Return [x, y] of the center of cell containing provided text 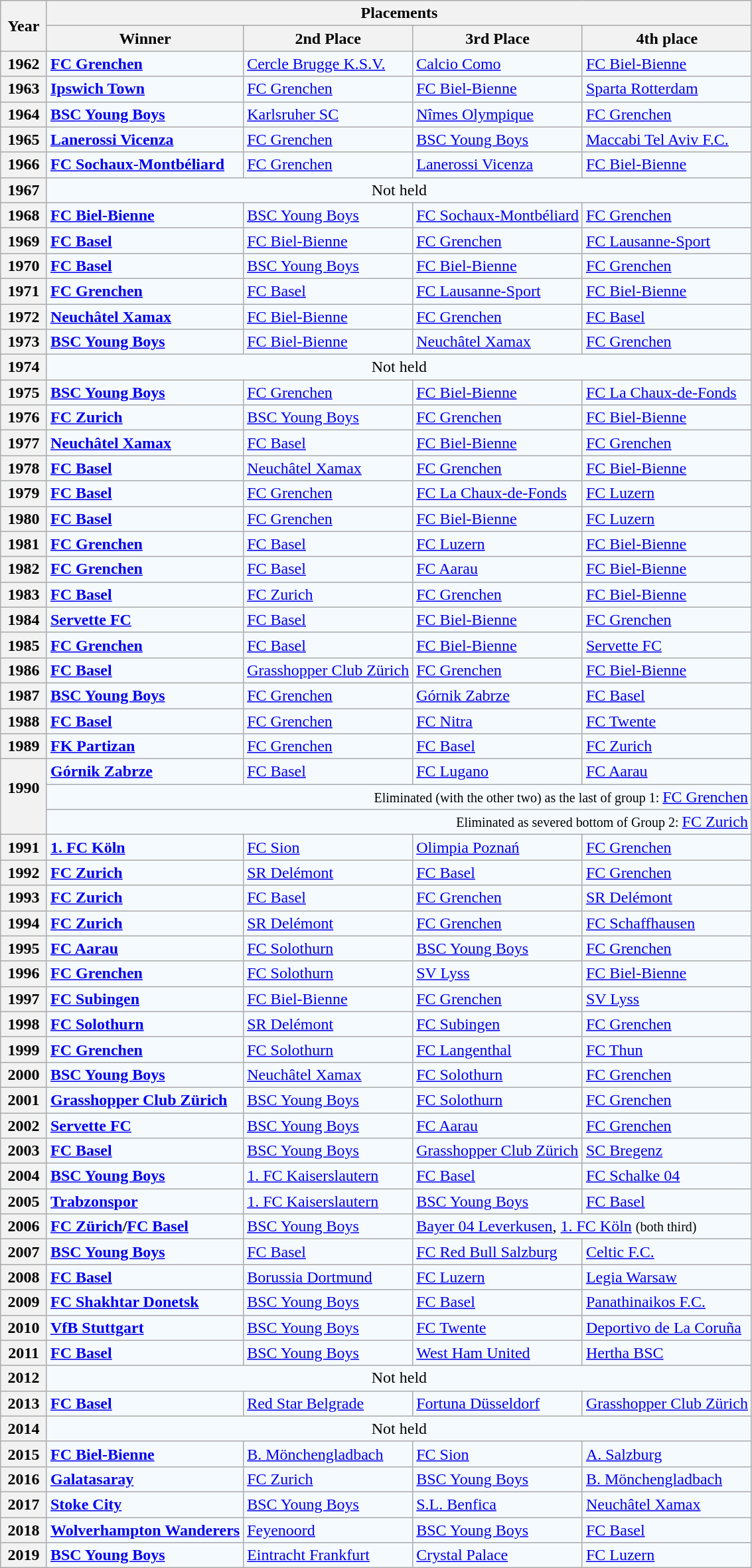
Panathinaikos F.C. [666, 1302]
Winner [145, 39]
Crystal Palace [498, 1555]
2011 [24, 1353]
2017 [24, 1504]
Borussia Dortmund [328, 1277]
4th place [666, 39]
2nd Place [328, 39]
2001 [24, 1100]
2014 [24, 1429]
Cercle Brugge K.S.V. [328, 64]
Celtic F.C. [666, 1252]
1984 [24, 620]
1969 [24, 240]
1991 [24, 847]
Olimpia Poznań [498, 847]
Stoke City [145, 1504]
1992 [24, 873]
West Ham United [498, 1353]
2012 [24, 1378]
S.L. Benfica [498, 1504]
2009 [24, 1302]
FC Schaffhausen [666, 923]
1994 [24, 923]
2003 [24, 1151]
FC Shakhtar Donetsk [145, 1302]
1982 [24, 569]
1999 [24, 1049]
1971 [24, 291]
1985 [24, 645]
Galatasaray [145, 1479]
Nîmes Olympique [498, 114]
1990 [24, 797]
Bayer 04 Leverkusen, 1. FC Köln (both third) [583, 1227]
2019 [24, 1555]
2007 [24, 1252]
Wolverhampton Wanderers [145, 1529]
FK Partizan [145, 746]
FC Schalke 04 [666, 1176]
FC Thun [666, 1049]
2013 [24, 1403]
SC Bregenz [666, 1151]
1980 [24, 519]
Karlsruher SC [328, 114]
1965 [24, 139]
1967 [24, 190]
1986 [24, 670]
1973 [24, 342]
1. FC Köln [145, 847]
Eliminated as severed bottom of Group 2: FC Zurich [399, 822]
FC Lugano [498, 772]
VfB Stuttgart [145, 1328]
1993 [24, 898]
Deportivo de La Coruña [666, 1328]
1963 [24, 89]
Ipswich Town [145, 89]
1977 [24, 443]
2015 [24, 1454]
2002 [24, 1126]
FC Red Bull Salzburg [498, 1252]
1976 [24, 418]
1995 [24, 948]
2018 [24, 1529]
Eintracht Frankfurt [328, 1555]
1970 [24, 266]
Legia Warsaw [666, 1277]
2016 [24, 1479]
FC Langenthal [498, 1049]
1964 [24, 114]
1997 [24, 999]
2005 [24, 1201]
Maccabi Tel Aviv F.C. [666, 139]
1996 [24, 974]
2008 [24, 1277]
1968 [24, 215]
1974 [24, 367]
Year [24, 26]
Eliminated (with the other two) as the last of group 1: FC Grenchen [399, 797]
Feyenoord [328, 1529]
Placements [399, 13]
1989 [24, 746]
1979 [24, 493]
1983 [24, 594]
Calcio Como [498, 64]
1981 [24, 544]
2006 [24, 1227]
Red Star Belgrade [328, 1403]
2004 [24, 1176]
1972 [24, 317]
Trabzonspor [145, 1201]
FC Nitra [498, 721]
2000 [24, 1075]
1978 [24, 468]
Fortuna Düsseldorf [498, 1403]
1987 [24, 695]
FC Zürich/FC Basel [145, 1227]
1998 [24, 1024]
A. Salzburg [666, 1454]
3rd Place [498, 39]
1988 [24, 721]
2010 [24, 1328]
1975 [24, 392]
1962 [24, 64]
Sparta Rotterdam [666, 89]
Hertha BSC [666, 1353]
1966 [24, 165]
